Provide the [X, Y] coordinate of the cell's center where the given text is located.  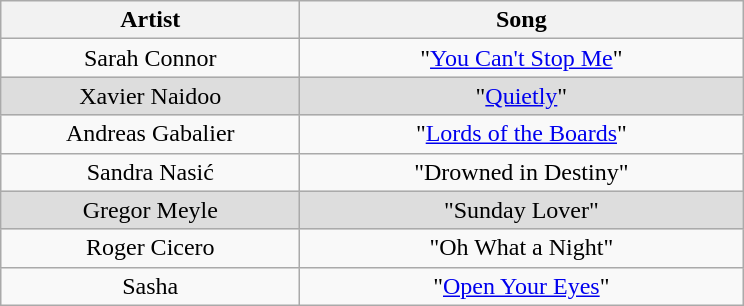
Roger Cicero [150, 248]
Sasha [150, 286]
Sandra Nasić [150, 172]
"Quietly" [522, 96]
Song [522, 20]
"Open Your Eyes" [522, 286]
Xavier Naidoo [150, 96]
Artist [150, 20]
"Drowned in Destiny" [522, 172]
"Oh What a Night" [522, 248]
"Sunday Lover" [522, 210]
Gregor Meyle [150, 210]
"Lords of the Boards" [522, 134]
Sarah Connor [150, 58]
Andreas Gabalier [150, 134]
"You Can't Stop Me" [522, 58]
